Identify which cell holds the provided text, then report its [x, y] central coordinate. 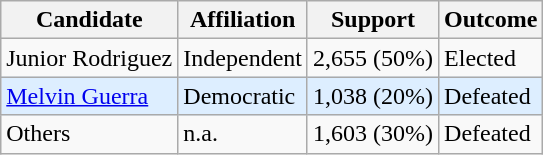
Affiliation [243, 20]
Candidate [90, 20]
1,038 (20%) [372, 96]
2,655 (50%) [372, 58]
Democratic [243, 96]
1,603 (30%) [372, 134]
Elected [491, 58]
Melvin Guerra [90, 96]
Support [372, 20]
Outcome [491, 20]
n.a. [243, 134]
Independent [243, 58]
Junior Rodriguez [90, 58]
Others [90, 134]
